Identify which cell holds the provided text, then report its [X, Y] central coordinate. 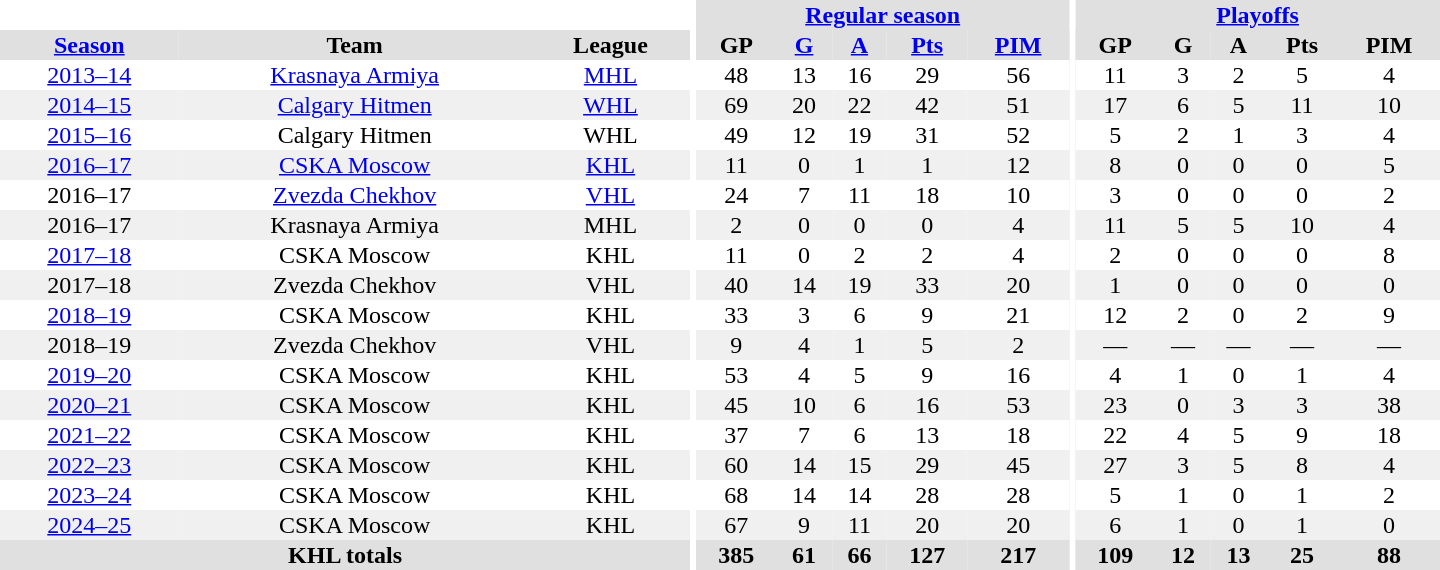
23 [1115, 405]
385 [736, 555]
38 [1389, 405]
2019–20 [90, 375]
61 [804, 555]
40 [736, 285]
24 [736, 195]
2020–21 [90, 405]
31 [927, 135]
217 [1018, 555]
66 [860, 555]
15 [860, 465]
17 [1115, 105]
49 [736, 135]
2015–16 [90, 135]
2013–14 [90, 75]
27 [1115, 465]
2024–25 [90, 525]
2023–24 [90, 495]
League [610, 45]
21 [1018, 315]
Regular season [882, 15]
37 [736, 435]
Season [90, 45]
88 [1389, 555]
48 [736, 75]
51 [1018, 105]
52 [1018, 135]
109 [1115, 555]
KHL totals [345, 555]
42 [927, 105]
Playoffs [1258, 15]
2014–15 [90, 105]
69 [736, 105]
127 [927, 555]
68 [736, 495]
60 [736, 465]
56 [1018, 75]
2022–23 [90, 465]
67 [736, 525]
25 [1302, 555]
Team [355, 45]
2021–22 [90, 435]
